Extract the [X, Y] coordinate from the center of the cell holding the provided text.  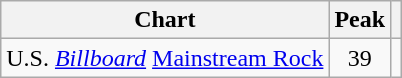
39 [360, 58]
Chart [165, 20]
U.S. Billboard Mainstream Rock [165, 58]
Peak [360, 20]
